Locate the cell with the specified text and output its (X, Y) center coordinate. 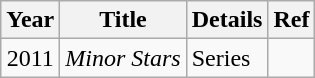
Minor Stars (123, 58)
2011 (30, 58)
Year (30, 20)
Details (227, 20)
Title (123, 20)
Ref (292, 20)
Series (227, 58)
